Locate the cell with the specified text and output its (x, y) center coordinate. 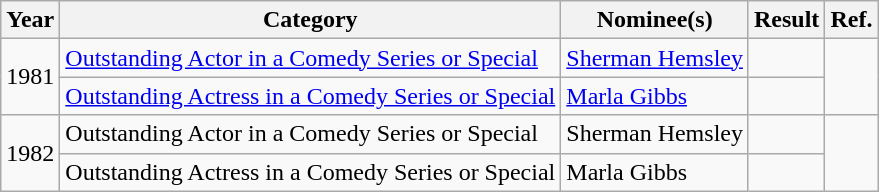
1981 (30, 77)
1982 (30, 153)
Year (30, 20)
Nominee(s) (655, 20)
Ref. (852, 20)
Category (310, 20)
Result (786, 20)
